From the cell containing the given text, extract its center point as [X, Y] coordinate. 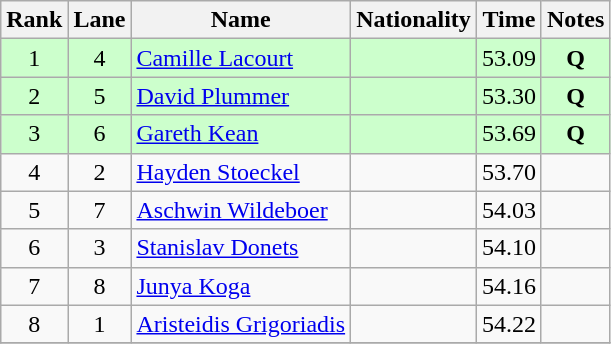
Aschwin Wildeboer [241, 210]
Gareth Kean [241, 134]
Notes [575, 20]
Stanislav Donets [241, 248]
54.22 [508, 324]
Lane [100, 20]
Time [508, 20]
54.03 [508, 210]
54.10 [508, 248]
54.16 [508, 286]
53.09 [508, 58]
Hayden Stoeckel [241, 172]
Aristeidis Grigoriadis [241, 324]
Name [241, 20]
53.69 [508, 134]
Rank [34, 20]
53.70 [508, 172]
David Plummer [241, 96]
Camille Lacourt [241, 58]
Nationality [414, 20]
Junya Koga [241, 286]
53.30 [508, 96]
